Provide the (x, y) coordinate of the cell's center where the given text is located.  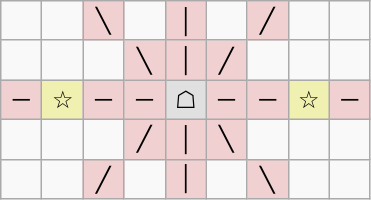
☖ (186, 100)
